Pinpoint the cell where the given text exists, returning its (x, y) midpoint coordinate. 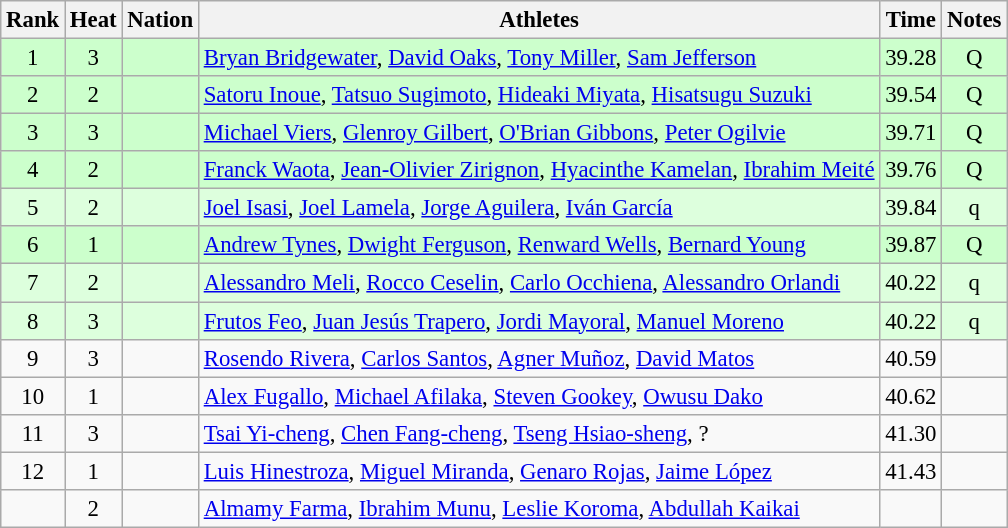
39.87 (911, 245)
40.62 (911, 396)
39.71 (911, 133)
41.30 (911, 433)
Notes (974, 20)
9 (33, 358)
Frutos Feo, Juan Jesús Trapero, Jordi Mayoral, Manuel Moreno (538, 321)
11 (33, 433)
Tsai Yi-cheng, Chen Fang-cheng, Tseng Hsiao-sheng, ? (538, 433)
5 (33, 208)
12 (33, 471)
39.84 (911, 208)
Andrew Tynes, Dwight Ferguson, Renward Wells, Bernard Young (538, 245)
Alessandro Meli, Rocco Ceselin, Carlo Occhiena, Alessandro Orlandi (538, 283)
Bryan Bridgewater, David Oaks, Tony Miller, Sam Jefferson (538, 58)
8 (33, 321)
6 (33, 245)
Time (911, 20)
Franck Waota, Jean-Olivier Zirignon, Hyacinthe Kamelan, Ibrahim Meité (538, 170)
Athletes (538, 20)
Michael Viers, Glenroy Gilbert, O'Brian Gibbons, Peter Ogilvie (538, 133)
Alex Fugallo, Michael Afilaka, Steven Gookey, Owusu Dako (538, 396)
39.28 (911, 58)
Luis Hinestroza, Miguel Miranda, Genaro Rojas, Jaime López (538, 471)
7 (33, 283)
10 (33, 396)
39.76 (911, 170)
4 (33, 170)
Joel Isasi, Joel Lamela, Jorge Aguilera, Iván García (538, 208)
Rosendo Rivera, Carlos Santos, Agner Muñoz, David Matos (538, 358)
Heat (94, 20)
41.43 (911, 471)
Nation (160, 20)
Almamy Farma, Ibrahim Munu, Leslie Koroma, Abdullah Kaikai (538, 509)
Satoru Inoue, Tatsuo Sugimoto, Hideaki Miyata, Hisatsugu Suzuki (538, 95)
40.59 (911, 358)
Rank (33, 20)
39.54 (911, 95)
